Capture the cell that displays the provided text and extract its (x, y) central coordinate. 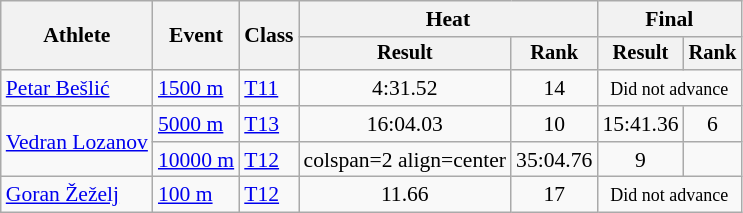
Event (196, 36)
9 (640, 160)
Class (268, 36)
10 (554, 124)
colspan=2 align=center (405, 160)
10000 m (196, 160)
100 m (196, 195)
Petar Bešlić (77, 88)
11.66 (405, 195)
4:31.52 (405, 88)
T13 (268, 124)
1500 m (196, 88)
T11 (268, 88)
5000 m (196, 124)
15:41.36 (640, 124)
16:04.03 (405, 124)
17 (554, 195)
Athlete (77, 36)
Final (669, 19)
Goran Žeželj (77, 195)
Heat (448, 19)
35:04.76 (554, 160)
6 (713, 124)
14 (554, 88)
Vedran Lozanov (77, 142)
